Output the [x, y] coordinate of the center of the cell containing the given text.  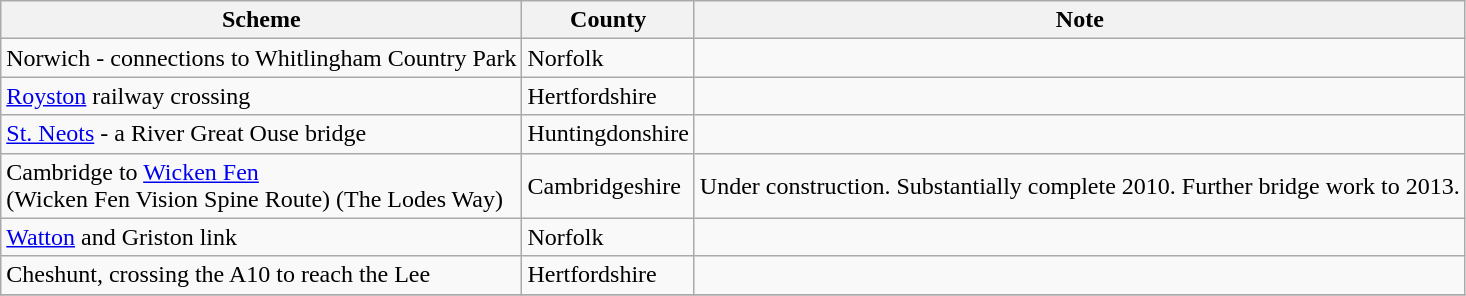
Cambridgeshire [608, 186]
Norwich - connections to Whitlingham Country Park [262, 58]
St. Neots - a River Great Ouse bridge [262, 134]
Scheme [262, 20]
Under construction. Substantially complete 2010. Further bridge work to 2013. [1080, 186]
County [608, 20]
Cheshunt, crossing the A10 to reach the Lee [262, 275]
Royston railway crossing [262, 96]
Huntingdonshire [608, 134]
Note [1080, 20]
Watton and Griston link [262, 237]
Cambridge to Wicken Fen (Wicken Fen Vision Spine Route) (The Lodes Way) [262, 186]
